Find where the given text appears and provide that cell's center as (x, y) coordinate. 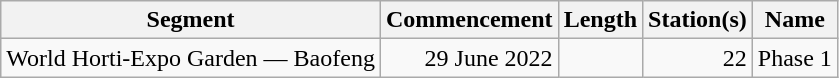
Commencement (469, 20)
World Horti-Expo Garden — Baofeng (191, 58)
Segment (191, 20)
22 (698, 58)
Length (600, 20)
29 June 2022 (469, 58)
Station(s) (698, 20)
Phase 1 (794, 58)
Name (794, 20)
